Determine the [x, y] coordinate at the center of the cell enclosing the given text.  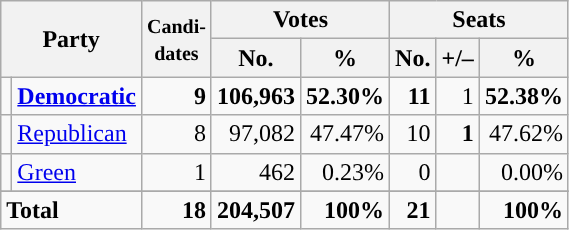
52.30% [344, 96]
462 [256, 172]
52.38% [524, 96]
204,507 [256, 210]
9 [176, 96]
0.23% [344, 172]
8 [176, 134]
21 [413, 210]
0.00% [524, 172]
10 [413, 134]
+/– [458, 58]
Republican [77, 134]
Seats [480, 20]
18 [176, 210]
11 [413, 96]
Democratic [77, 96]
0 [413, 172]
97,082 [256, 134]
Candi-dates [176, 39]
Total [72, 210]
47.47% [344, 134]
Votes [300, 20]
47.62% [524, 134]
Party [72, 39]
106,963 [256, 96]
Green [77, 172]
